For the text-containing cell, return its midpoint in [x, y] coordinate format. 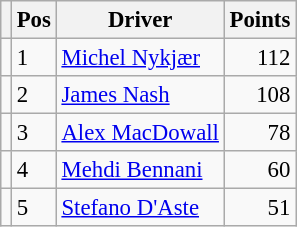
Driver [140, 20]
3 [34, 133]
5 [34, 208]
108 [260, 95]
51 [260, 208]
Alex MacDowall [140, 133]
60 [260, 170]
Mehdi Bennani [140, 170]
Points [260, 20]
4 [34, 170]
James Nash [140, 95]
78 [260, 133]
Michel Nykjær [140, 58]
2 [34, 95]
112 [260, 58]
Pos [34, 20]
1 [34, 58]
Stefano D'Aste [140, 208]
